From the cell containing the given text, extract its center point as [X, Y] coordinate. 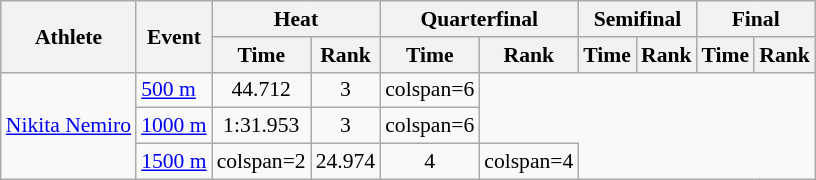
colspan=4 [528, 162]
Nikita Nemiro [68, 126]
1500 m [174, 162]
colspan=2 [262, 162]
Quarterfinal [479, 19]
500 m [174, 90]
Final [756, 19]
24.974 [346, 162]
4 [430, 162]
1:31.953 [262, 126]
Athlete [68, 36]
Semifinal [637, 19]
1000 m [174, 126]
Heat [296, 19]
44.712 [262, 90]
Event [174, 36]
